Return the [x, y] coordinate for the center point of the cell that contains the specified text.  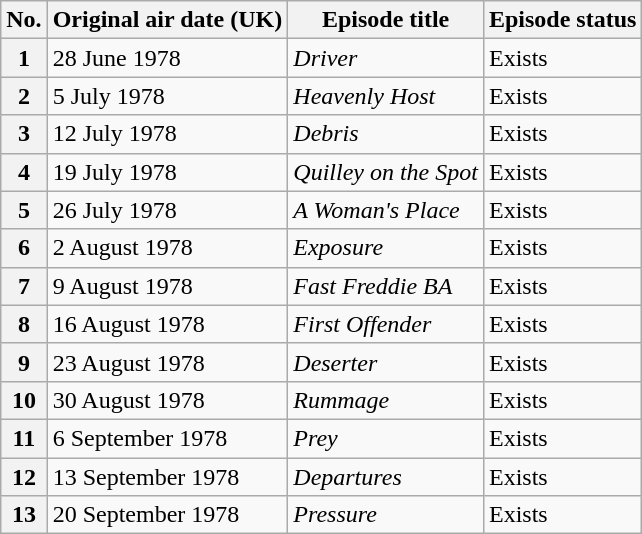
Quilley on the Spot [386, 172]
3 [24, 134]
8 [24, 324]
16 August 1978 [168, 324]
6 September 1978 [168, 438]
12 July 1978 [168, 134]
First Offender [386, 324]
Original air date (UK) [168, 20]
A Woman's Place [386, 210]
2 [24, 96]
11 [24, 438]
Fast Freddie BA [386, 286]
Exposure [386, 248]
Episode status [562, 20]
Rummage [386, 400]
1 [24, 58]
23 August 1978 [168, 362]
13 September 1978 [168, 477]
Pressure [386, 515]
13 [24, 515]
Driver [386, 58]
Heavenly Host [386, 96]
9 [24, 362]
Debris [386, 134]
Departures [386, 477]
Prey [386, 438]
20 September 1978 [168, 515]
No. [24, 20]
Deserter [386, 362]
5 [24, 210]
9 August 1978 [168, 286]
2 August 1978 [168, 248]
26 July 1978 [168, 210]
Episode title [386, 20]
12 [24, 477]
4 [24, 172]
28 June 1978 [168, 58]
5 July 1978 [168, 96]
19 July 1978 [168, 172]
10 [24, 400]
30 August 1978 [168, 400]
7 [24, 286]
6 [24, 248]
